Extract the (x, y) coordinate from the center of the cell holding the provided text.  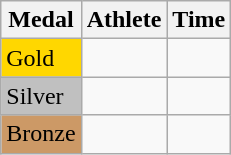
Gold (41, 58)
Athlete (124, 20)
Bronze (41, 134)
Time (199, 20)
Medal (41, 20)
Silver (41, 96)
